Scan for the cell matching the given text and deliver its (x, y) coordinate at center. 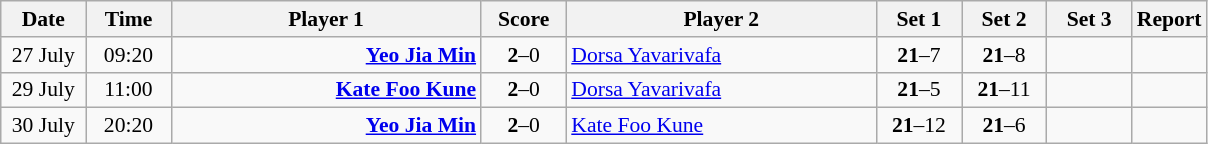
21–12 (918, 126)
21–11 (1004, 90)
Player 1 (326, 19)
Set 3 (1090, 19)
27 July (44, 55)
11:00 (128, 90)
20:20 (128, 126)
21–6 (1004, 126)
09:20 (128, 55)
Set 2 (1004, 19)
21–5 (918, 90)
Set 1 (918, 19)
Score (524, 19)
30 July (44, 126)
Time (128, 19)
29 July (44, 90)
21–8 (1004, 55)
21–7 (918, 55)
Report (1170, 19)
Player 2 (721, 19)
Date (44, 19)
